Find where the given text appears and provide that cell's center as (X, Y) coordinate. 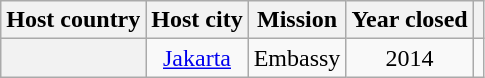
2014 (410, 58)
Year closed (410, 20)
Embassy (297, 58)
Host city (197, 20)
Jakarta (197, 58)
Mission (297, 20)
Host country (74, 20)
